Pinpoint the cell where the given text exists, returning its (X, Y) midpoint coordinate. 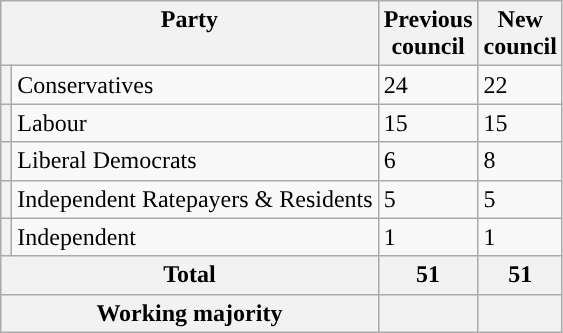
Independent (195, 237)
Conservatives (195, 85)
Working majority (190, 313)
24 (428, 85)
Party (190, 34)
Labour (195, 123)
8 (520, 161)
Previous council (428, 34)
6 (428, 161)
New council (520, 34)
Liberal Democrats (195, 161)
22 (520, 85)
Independent Ratepayers & Residents (195, 199)
Total (190, 275)
